From the cell containing the given text, extract its center point as [X, Y] coordinate. 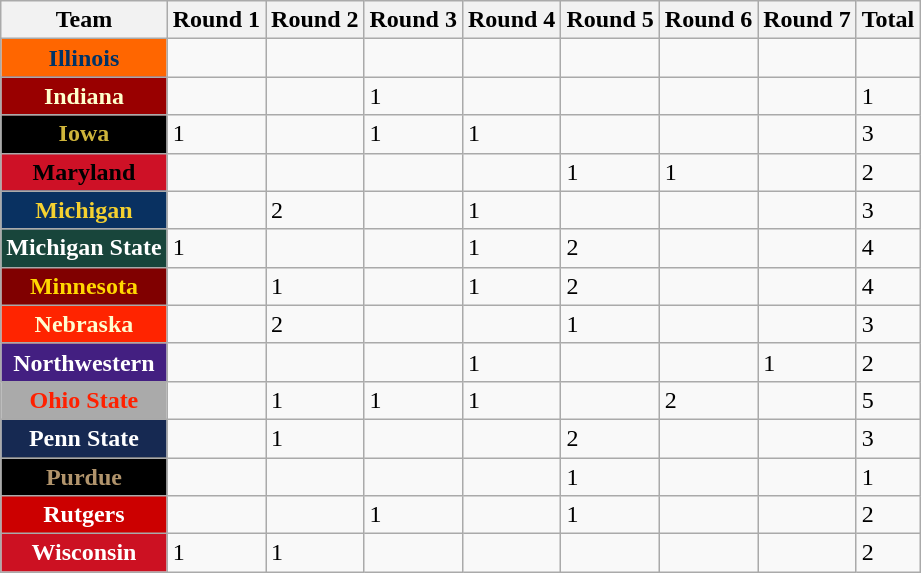
Wisconsin [84, 553]
Round 5 [610, 20]
Rutgers [84, 515]
Iowa [84, 134]
Ohio State [84, 400]
Purdue [84, 477]
Michigan [84, 210]
Nebraska [84, 324]
Total [888, 20]
Team [84, 20]
Round 2 [315, 20]
Round 1 [216, 20]
Illinois [84, 58]
Maryland [84, 172]
Round 6 [708, 20]
Round 7 [807, 20]
5 [888, 400]
Indiana [84, 96]
Northwestern [84, 362]
Round 4 [511, 20]
Round 3 [413, 20]
Michigan State [84, 248]
Penn State [84, 438]
Minnesota [84, 286]
